Search for the cell housing the specified text and yield its [x, y] center coordinate. 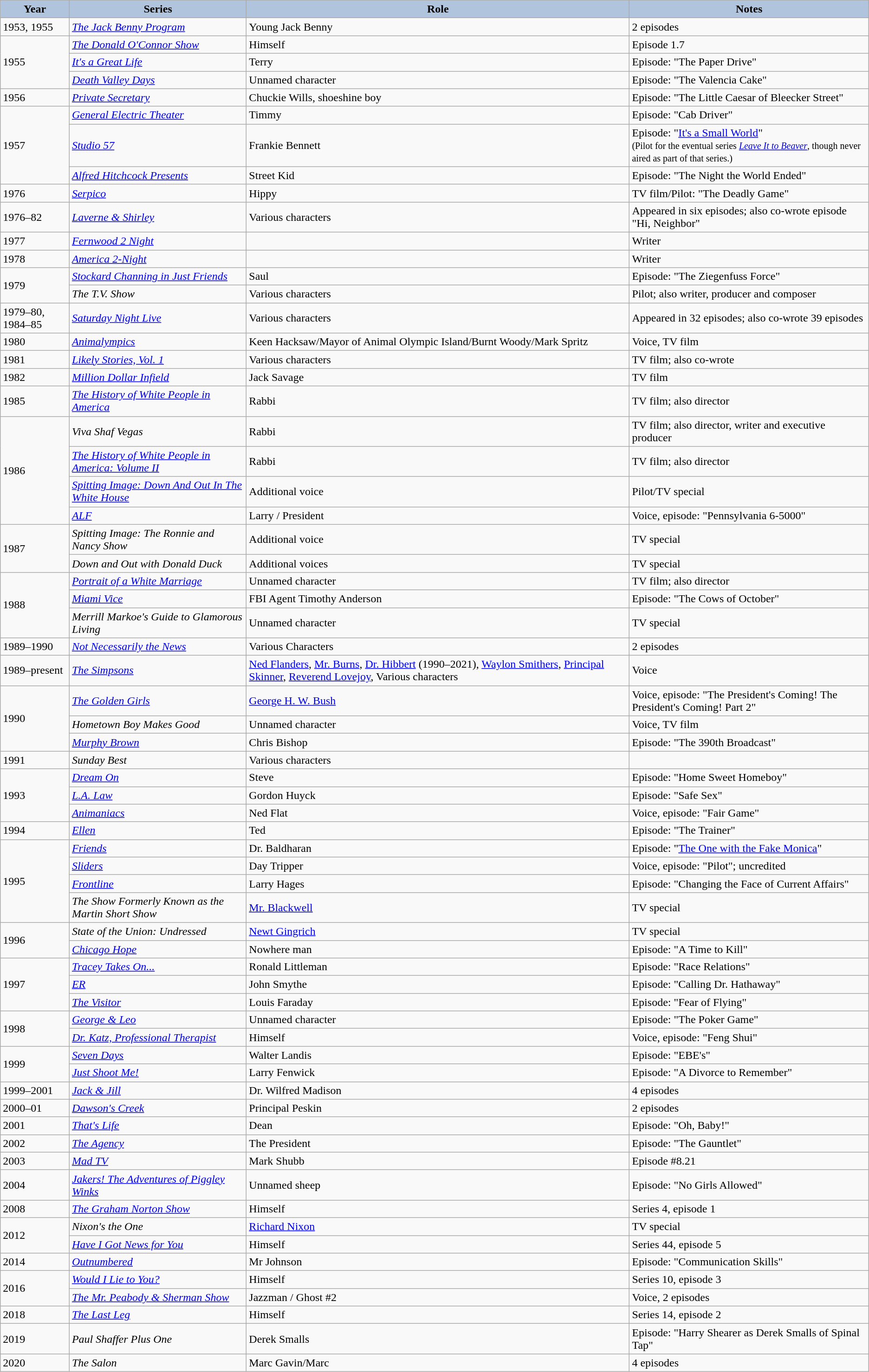
Episode: "Harry Shearer as Derek Smalls of Spinal Tap" [749, 1339]
Episode: "The Trainer" [749, 831]
Episode: "Safe Sex" [749, 795]
Tracey Takes On... [158, 967]
Down and Out with Donald Duck [158, 563]
2016 [35, 1288]
Derek Smalls [438, 1339]
Portrait of a White Marriage [158, 581]
Newt Gingrich [438, 931]
L.A. Law [158, 795]
Episode: "Oh, Baby!" [749, 1126]
Episode: "The Gauntlet" [749, 1143]
1998 [35, 1029]
Ned Flat [438, 813]
2000–01 [35, 1108]
1988 [35, 605]
Episode 1.7 [749, 45]
Series [158, 9]
Steve [438, 778]
1989–present [35, 671]
Episode: "It's a Small World"(Pilot for the eventual series Leave It to Beaver, though never aired as part of that series.) [749, 145]
George & Leo [158, 1020]
Merrill Markoe's Guide to Glamorous Living [158, 623]
The Agency [158, 1143]
Voice [749, 671]
Appeared in 32 episodes; also co-wrote 39 episodes [749, 318]
Dawson's Creek [158, 1108]
Animaniacs [158, 813]
The History of White People in America: Volume II [158, 461]
1957 [35, 145]
Jakers! The Adventures of Piggley Winks [158, 1185]
Voice, episode: "Pilot"; uncredited [749, 866]
Miami Vice [158, 599]
Just Shoot Me! [158, 1073]
The Golden Girls [158, 701]
Would I Lie to You? [158, 1280]
Alfred Hitchcock Presents [158, 175]
2018 [35, 1315]
TV film [749, 377]
The Simpsons [158, 671]
TV film; also director, writer and executive producer [749, 432]
Notes [749, 9]
Fernwood 2 Night [158, 241]
Mr Johnson [438, 1262]
2014 [35, 1262]
Episode: "Race Relations" [749, 967]
Episode: "Cab Driver" [749, 115]
The President [438, 1143]
1979 [35, 285]
2002 [35, 1143]
1997 [35, 985]
Voice, episode: "Pennsylvania 6-5000" [749, 515]
Episode: "A Divorce to Remember" [749, 1073]
1976 [35, 193]
Larry Hages [438, 883]
Pilot/TV special [749, 492]
The T.V. Show [158, 294]
Mark Shubb [438, 1161]
Jack & Jill [158, 1090]
Murphy Brown [158, 742]
Ted [438, 831]
The Last Leg [158, 1315]
The Salon [158, 1363]
Mr. Blackwell [438, 908]
2008 [35, 1209]
Nowhere man [438, 949]
Voice, episode: "Feng Shui" [749, 1037]
Louis Faraday [438, 1002]
Animalympics [158, 342]
George H. W. Bush [438, 701]
1990 [35, 718]
Viva Shaf Vegas [158, 432]
Gordon Huyck [438, 795]
The Jack Benny Program [158, 27]
1981 [35, 360]
Sliders [158, 866]
Keen Hacksaw/Mayor of Animal Olympic Island/Burnt Woody/Mark Spritz [438, 342]
Dr. Wilfred Madison [438, 1090]
TV film; also co-wrote [749, 360]
Not Necessarily the News [158, 647]
Marc Gavin/Marc [438, 1363]
Chicago Hope [158, 949]
Episode: "Fear of Flying" [749, 1002]
2012 [35, 1235]
America 2-Night [158, 258]
FBI Agent Timothy Anderson [438, 599]
1979–80, 1984–85 [35, 318]
1982 [35, 377]
Chuckie Wills, shoeshine boy [438, 97]
1976–82 [35, 217]
Seven Days [158, 1055]
Likely Stories, Vol. 1 [158, 360]
1978 [35, 258]
1995 [35, 881]
TV film/Pilot: "The Deadly Game" [749, 193]
Terry [438, 62]
2004 [35, 1185]
1985 [35, 401]
2003 [35, 1161]
The Donald O'Connor Show [158, 45]
That's Life [158, 1126]
Voice, episode: "Fair Game" [749, 813]
Episode: "EBE's" [749, 1055]
Episode: "The One with the Fake Monica" [749, 848]
Jazzman / Ghost #2 [438, 1297]
1956 [35, 97]
Million Dollar Infield [158, 377]
1991 [35, 760]
Stockard Channing in Just Friends [158, 277]
It's a Great Life [158, 62]
Mad TV [158, 1161]
Series 10, episode 3 [749, 1280]
Series 4, episode 1 [749, 1209]
Episode #8.21 [749, 1161]
1993 [35, 795]
Dean [438, 1126]
1994 [35, 831]
Episode: "The Ziegenfuss Force" [749, 277]
Dr. Baldharan [438, 848]
Dr. Katz, Professional Therapist [158, 1037]
1955 [35, 62]
The Graham Norton Show [158, 1209]
Spitting Image: Down And Out In The White House [158, 492]
1999 [35, 1064]
Role [438, 9]
Spitting Image: The Ronnie and Nancy Show [158, 539]
Larry Fenwick [438, 1073]
Young Jack Benny [438, 27]
The Visitor [158, 1002]
Saturday Night Live [158, 318]
Paul Shaffer Plus One [158, 1339]
Hometown Boy Makes Good [158, 725]
Nixon's the One [158, 1226]
1953, 1955 [35, 27]
Jack Savage [438, 377]
ALF [158, 515]
Episode: "The 390th Broadcast" [749, 742]
Principal Peskin [438, 1108]
Death Valley Days [158, 80]
Pilot; also writer, producer and composer [749, 294]
Episode: "No Girls Allowed" [749, 1185]
Episode: "The Little Caesar of Bleecker Street" [749, 97]
Sunday Best [158, 760]
Episode: "Communication Skills" [749, 1262]
Episode: "Home Sweet Homeboy" [749, 778]
Frankie Bennett [438, 145]
John Smythe [438, 985]
Episode: "Changing the Face of Current Affairs" [749, 883]
Hippy [438, 193]
Larry / President [438, 515]
Series 14, episode 2 [749, 1315]
Unnamed sheep [438, 1185]
1999–2001 [35, 1090]
Studio 57 [158, 145]
1996 [35, 940]
Dream On [158, 778]
Have I Got News for You [158, 1244]
Episode: "A Time to Kill" [749, 949]
Episode: "The Night the World Ended" [749, 175]
2019 [35, 1339]
Appeared in six episodes; also co-wrote episode "Hi, Neighbor" [749, 217]
Walter Landis [438, 1055]
Day Tripper [438, 866]
Private Secretary [158, 97]
Ellen [158, 831]
Episode: "The Valencia Cake" [749, 80]
State of the Union: Undressed [158, 931]
General Electric Theater [158, 115]
Episode: "The Cows of October" [749, 599]
The Show Formerly Known as the Martin Short Show [158, 908]
Episode: "Calling Dr. Hathaway" [749, 985]
Richard Nixon [438, 1226]
Street Kid [438, 175]
1989–1990 [35, 647]
Ned Flanders, Mr. Burns, Dr. Hibbert (1990–2021), Waylon Smithers, Principal Skinner, Reverend Lovejoy, Various characters [438, 671]
Various Characters [438, 647]
2020 [35, 1363]
Voice, 2 episodes [749, 1297]
1986 [35, 470]
1987 [35, 548]
1980 [35, 342]
2001 [35, 1126]
Episode: "The Poker Game" [749, 1020]
Outnumbered [158, 1262]
Serpico [158, 193]
Timmy [438, 115]
ER [158, 985]
The History of White People in America [158, 401]
Friends [158, 848]
Saul [438, 277]
Frontline [158, 883]
Additional voices [438, 563]
The Mr. Peabody & Sherman Show [158, 1297]
Year [35, 9]
Laverne & Shirley [158, 217]
Voice, episode: "The President's Coming! The President's Coming! Part 2" [749, 701]
Chris Bishop [438, 742]
1977 [35, 241]
Episode: "The Paper Drive" [749, 62]
Series 44, episode 5 [749, 1244]
Ronald Littleman [438, 967]
